Return the [x, y] coordinate for the center point of the cell that contains the specified text.  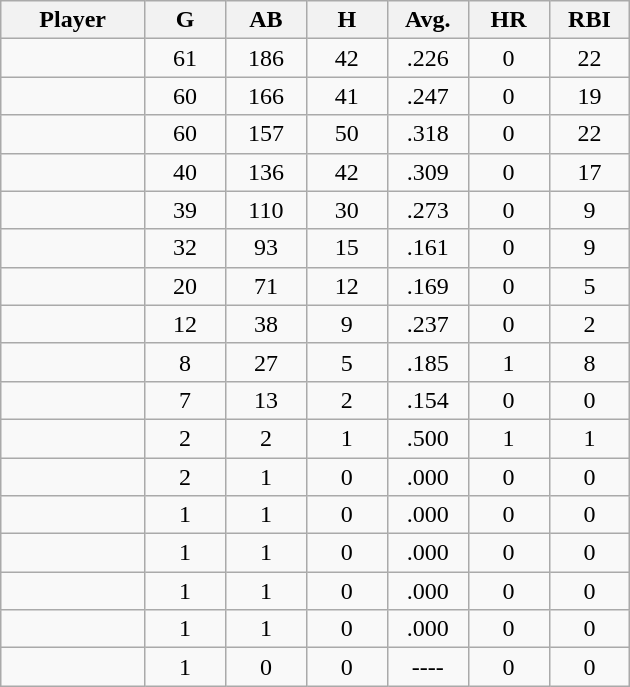
.247 [428, 96]
.500 [428, 438]
20 [186, 286]
110 [266, 210]
41 [346, 96]
.309 [428, 172]
.226 [428, 58]
40 [186, 172]
.237 [428, 324]
.161 [428, 248]
27 [266, 362]
.169 [428, 286]
13 [266, 400]
157 [266, 134]
39 [186, 210]
.318 [428, 134]
32 [186, 248]
Player [73, 20]
61 [186, 58]
136 [266, 172]
15 [346, 248]
HR [508, 20]
71 [266, 286]
19 [590, 96]
38 [266, 324]
AB [266, 20]
93 [266, 248]
30 [346, 210]
.185 [428, 362]
---- [428, 667]
G [186, 20]
RBI [590, 20]
.154 [428, 400]
Avg. [428, 20]
50 [346, 134]
166 [266, 96]
.273 [428, 210]
H [346, 20]
186 [266, 58]
7 [186, 400]
17 [590, 172]
